Return (X, Y) of the center of cell containing provided text 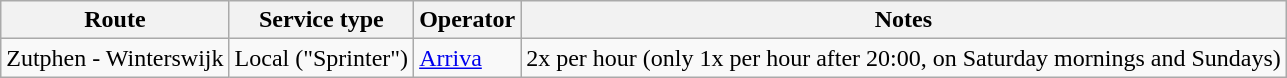
Arriva (468, 58)
Local ("Sprinter") (322, 58)
Route (115, 20)
Notes (904, 20)
2x per hour (only 1x per hour after 20:00, on Saturday mornings and Sundays) (904, 58)
Service type (322, 20)
Operator (468, 20)
Zutphen - Winterswijk (115, 58)
